Locate the cell with the specified text and output its [x, y] center coordinate. 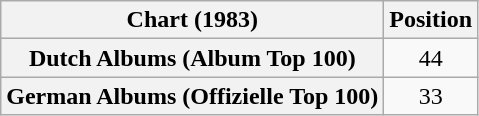
44 [431, 58]
Dutch Albums (Album Top 100) [192, 58]
German Albums (Offizielle Top 100) [192, 96]
33 [431, 96]
Position [431, 20]
Chart (1983) [192, 20]
